Return the [X, Y] coordinate for the center point of the cell that contains the specified text.  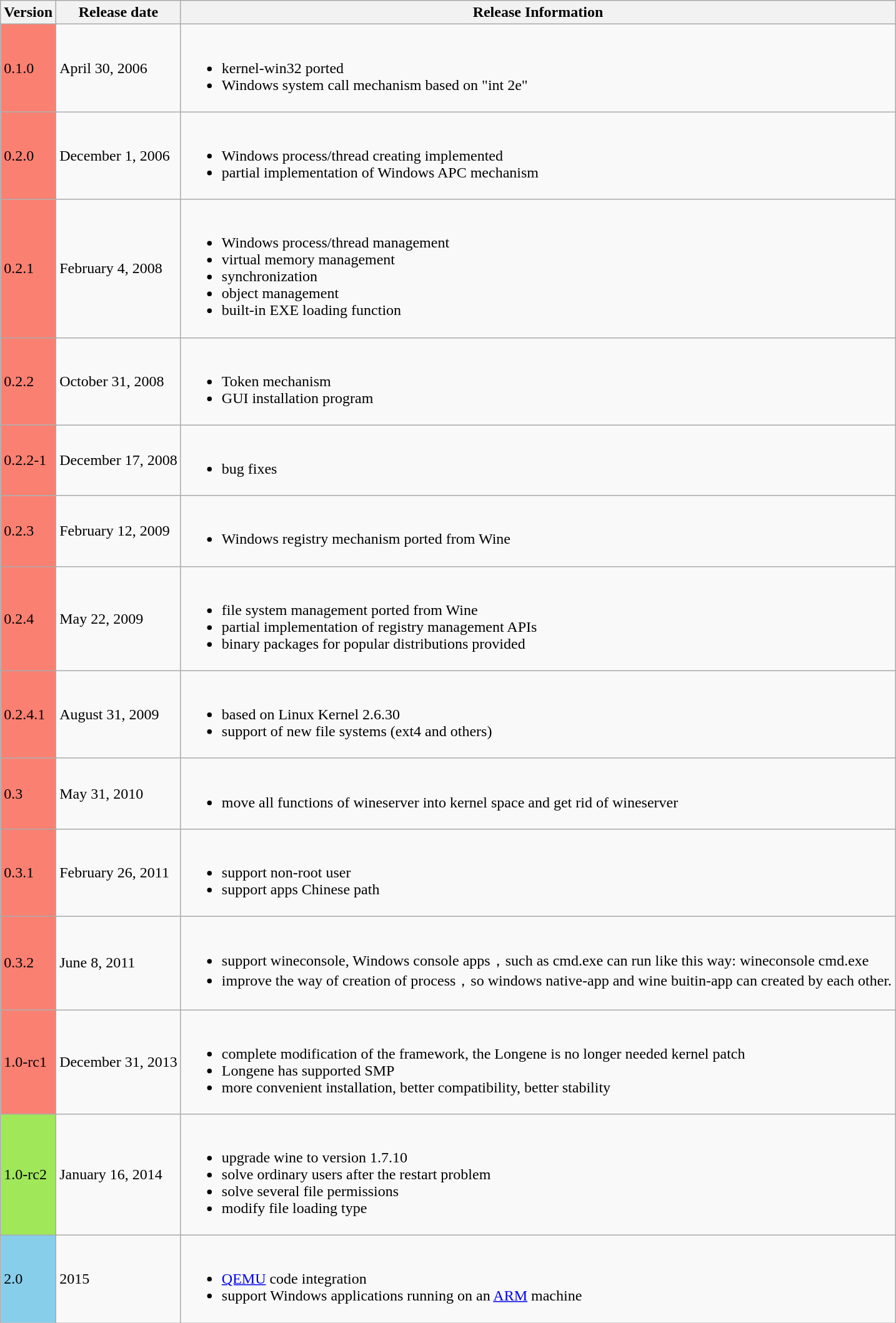
0.1.0 [29, 68]
0.3.1 [29, 872]
0.2.3 [29, 531]
June 8, 2011 [119, 962]
December 1, 2006 [119, 156]
December 31, 2013 [119, 1062]
Version [29, 12]
Windows process/thread creating implementedpartial implementation of Windows APC mechanism [537, 156]
0.2.2-1 [29, 460]
0.3.2 [29, 962]
0.2.0 [29, 156]
August 31, 2009 [119, 714]
January 16, 2014 [119, 1175]
support non-root usersupport apps Chinese path [537, 872]
February 12, 2009 [119, 531]
May 22, 2009 [119, 619]
October 31, 2008 [119, 381]
1.0-rc1 [29, 1062]
April 30, 2006 [119, 68]
Release date [119, 12]
kernel-win32 portedWindows system call mechanism based on "int 2e" [537, 68]
February 4, 2008 [119, 269]
0.2.2 [29, 381]
0.2.4 [29, 619]
February 26, 2011 [119, 872]
December 17, 2008 [119, 460]
May 31, 2010 [119, 794]
2015 [119, 1279]
2.0 [29, 1279]
Release Information [537, 12]
0.2.1 [29, 269]
bug fixes [537, 460]
Token mechanismGUI installation program [537, 381]
1.0-rc2 [29, 1175]
move all functions of wineserver into kernel space and get rid of wineserver [537, 794]
0.3 [29, 794]
Windows process/thread managementvirtual memory managementsynchronizationobject managementbuilt-in EXE loading function [537, 269]
QEMU code integrationsupport Windows applications running on an ARM machine [537, 1279]
file system management ported from Winepartial implementation of registry management APIsbinary packages for popular distributions provided [537, 619]
based on Linux Kernel 2.6.30support of new file systems (ext4 and others) [537, 714]
upgrade wine to version 1.7.10solve ordinary users after the restart problemsolve several file permissionsmodify file loading type [537, 1175]
Windows registry mechanism ported from Wine [537, 531]
0.2.4.1 [29, 714]
